Pinpoint the cell where the given text exists, returning its (X, Y) midpoint coordinate. 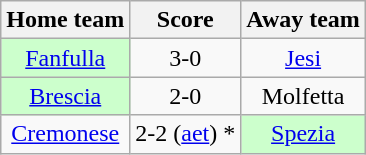
Home team (66, 20)
Brescia (66, 96)
Score (186, 20)
Spezia (304, 134)
Molfetta (304, 96)
2-0 (186, 96)
Jesi (304, 58)
2-2 (aet) * (186, 134)
3-0 (186, 58)
Fanfulla (66, 58)
Cremonese (66, 134)
Away team (304, 20)
